Output the [x, y] coordinate of the center of the cell containing the given text.  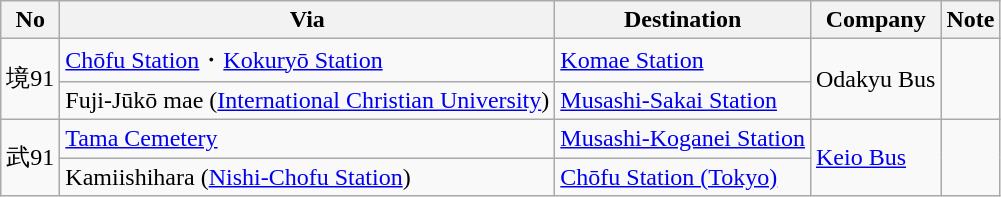
武91 [30, 157]
Destination [683, 20]
Chōfu Station (Tokyo) [683, 177]
Company [875, 20]
Musashi-Koganei Station [683, 138]
Chōfu Station・Kokuryō Station [308, 60]
Tama Cemetery [308, 138]
Odakyu Bus [875, 80]
No [30, 20]
境91 [30, 80]
Musashi-Sakai Station [683, 100]
Fuji-Jūkō mae (International Christian University) [308, 100]
Kamiishihara (Nishi-Chofu Station) [308, 177]
Via [308, 20]
Note [970, 20]
Komae Station [683, 60]
Keio Bus [875, 157]
